Return the [x, y] coordinate for the center point of the cell that contains the specified text.  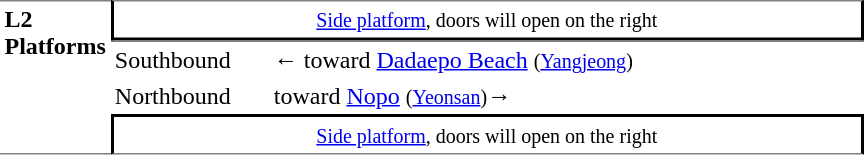
← toward Dadaepo Beach (Yangjeong) [566, 59]
Southbound [190, 59]
toward Nopo (Yeonsan)→ [566, 96]
L2Platforms [55, 77]
Northbound [190, 96]
